From the cell containing the given text, extract its center point as (x, y) coordinate. 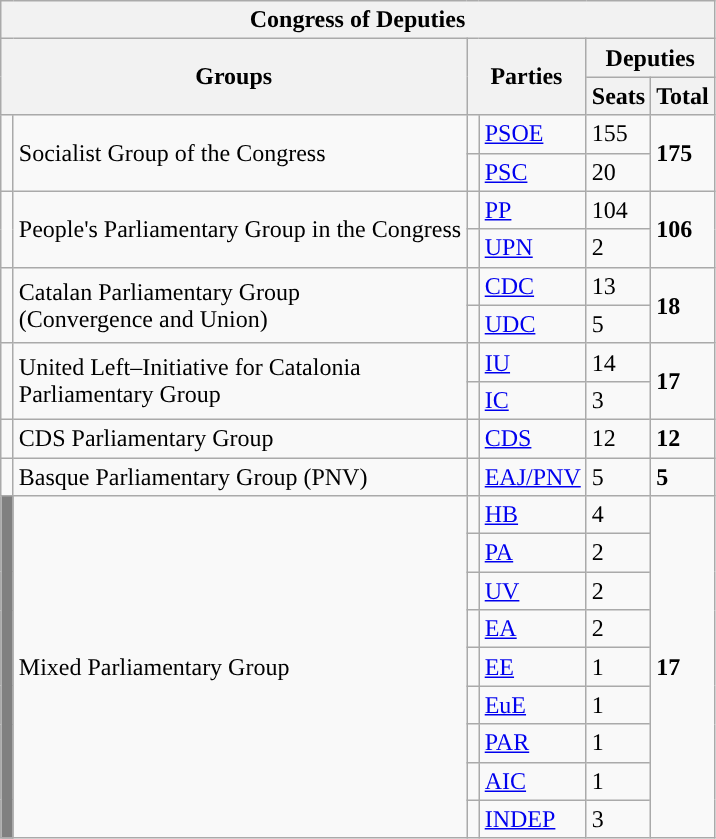
IC (532, 400)
PSOE (532, 134)
Deputies (650, 58)
UDC (532, 324)
14 (618, 362)
104 (618, 210)
PSC (532, 172)
United Left–Initiative for CataloniaParliamentary Group (240, 381)
CDS (532, 438)
18 (683, 305)
CDS Parliamentary Group (240, 438)
Mixed Parliamentary Group (240, 668)
Parties (527, 77)
EA (532, 629)
155 (618, 134)
106 (683, 229)
PP (532, 210)
UPN (532, 248)
UV (532, 591)
HB (532, 515)
20 (618, 172)
IU (532, 362)
INDEP (532, 819)
EE (532, 667)
Catalan Parliamentary Group(Convergence and Union) (240, 305)
Congress of Deputies (358, 20)
175 (683, 153)
4 (618, 515)
PAR (532, 743)
Total (683, 96)
Basque Parliamentary Group (PNV) (240, 477)
Groups (234, 77)
PA (532, 553)
Socialist Group of the Congress (240, 153)
EuE (532, 705)
EAJ/PNV (532, 477)
AIC (532, 781)
CDC (532, 286)
13 (618, 286)
Seats (618, 96)
People's Parliamentary Group in the Congress (240, 229)
